Identify which cell holds the provided text, then report its (X, Y) central coordinate. 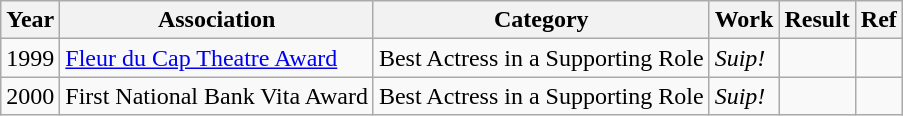
1999 (30, 58)
Category (541, 20)
First National Bank Vita Award (217, 96)
Year (30, 20)
Result (817, 20)
Work (744, 20)
Ref (878, 20)
2000 (30, 96)
Association (217, 20)
Fleur du Cap Theatre Award (217, 58)
